Return (x, y) of the center of cell containing provided text 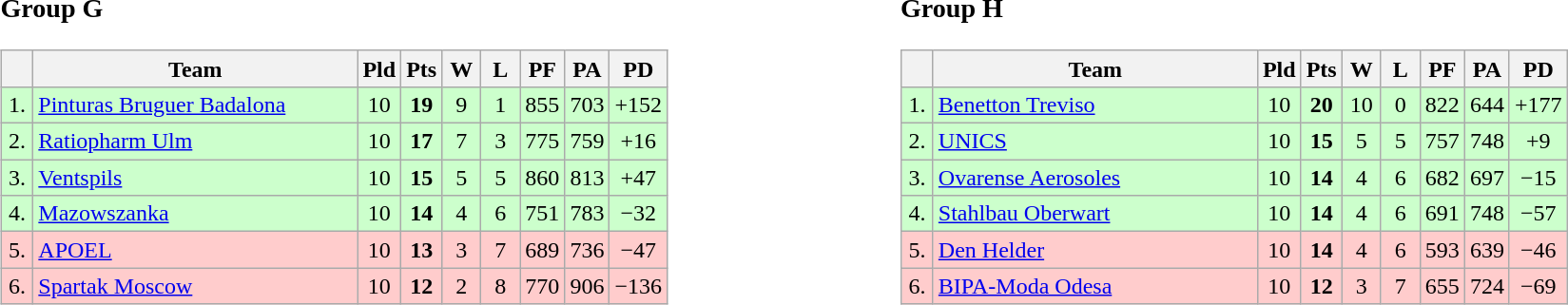
691 (1442, 214)
Mazowszanka (196, 214)
751 (542, 214)
736 (588, 250)
689 (542, 250)
593 (1442, 250)
Ventspils (196, 178)
+47 (639, 178)
757 (1442, 142)
644 (1487, 105)
655 (1442, 286)
813 (588, 178)
19 (422, 105)
17 (422, 142)
APOEL (196, 250)
682 (1442, 178)
Benetton Treviso (1095, 105)
9 (462, 105)
Pinturas Bruguer Badalona (196, 105)
770 (542, 286)
BIPA-Moda Odesa (1095, 286)
UNICS (1095, 142)
703 (588, 105)
Ratiopharm Ulm (196, 142)
783 (588, 214)
13 (422, 250)
775 (542, 142)
−32 (639, 214)
20 (1322, 105)
+16 (639, 142)
724 (1487, 286)
+177 (1539, 105)
−46 (1539, 250)
+152 (639, 105)
−47 (639, 250)
Stahlbau Oberwart (1095, 214)
697 (1487, 178)
1 (500, 105)
759 (588, 142)
−69 (1539, 286)
Spartak Moscow (196, 286)
906 (588, 286)
+9 (1539, 142)
0 (1400, 105)
−15 (1539, 178)
855 (542, 105)
Ovarense Aerosoles (1095, 178)
−136 (639, 286)
639 (1487, 250)
Den Helder (1095, 250)
−57 (1539, 214)
860 (542, 178)
822 (1442, 105)
2 (462, 286)
8 (500, 286)
